Detect which cell encompasses the target text, then output its [x, y] center coordinate. 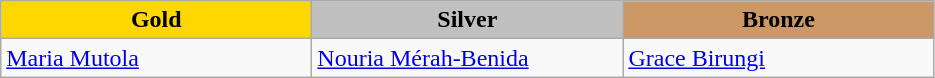
Gold [156, 20]
Grace Birungi [778, 58]
Nouria Mérah-Benida [468, 58]
Maria Mutola [156, 58]
Silver [468, 20]
Bronze [778, 20]
